Return (X, Y) of the center of cell containing provided text 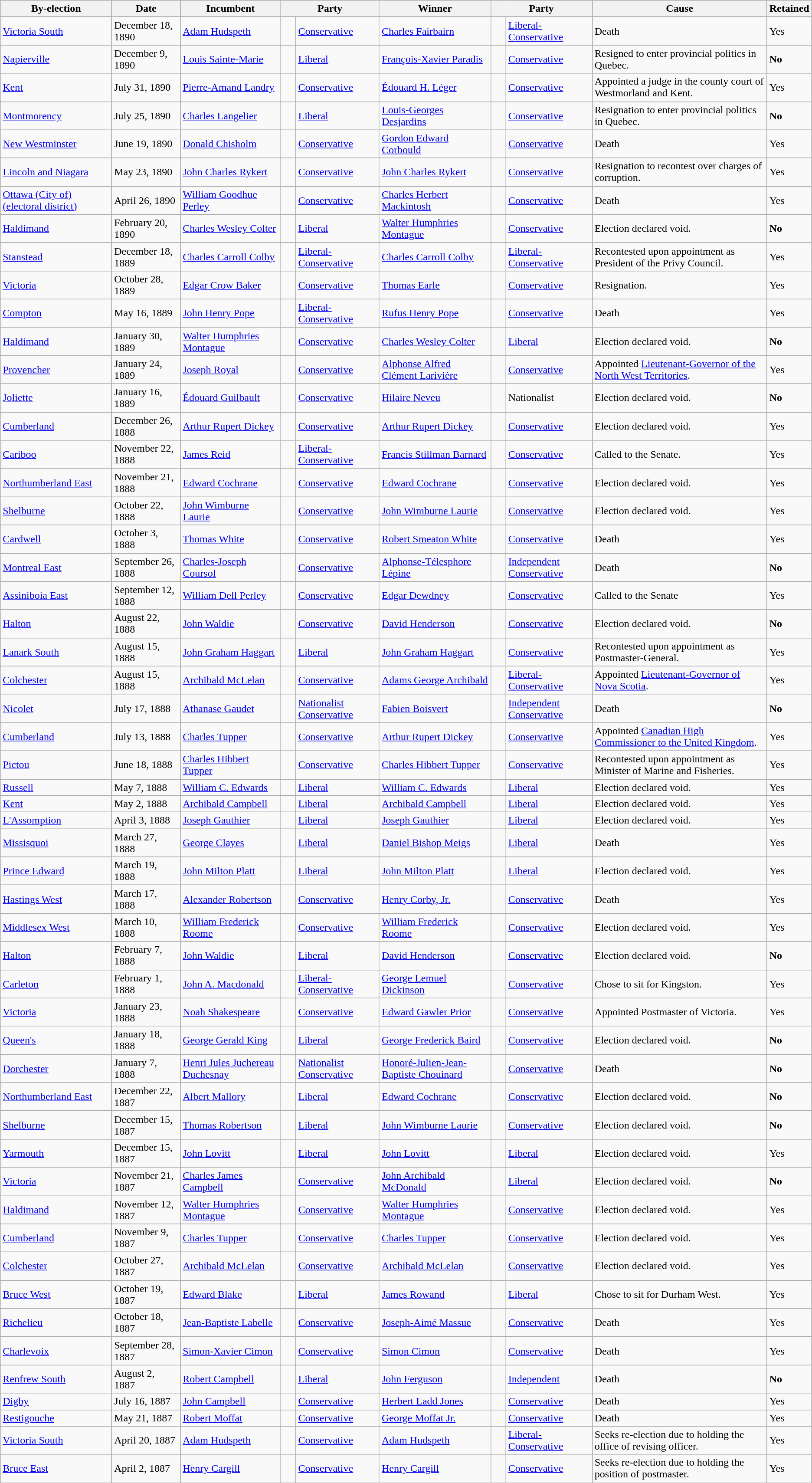
April 3, 1888 (146, 820)
Hastings West (56, 899)
Richelieu (56, 1322)
November 22, 1888 (146, 455)
January 24, 1889 (146, 370)
Resignation to recontest over charges of corruption. (679, 172)
Assiniboia East (56, 595)
Montreal East (56, 568)
Édouard H. Léger (435, 88)
July 17, 1888 (146, 708)
October 3, 1888 (146, 539)
Chose to sit for Kingston. (679, 984)
Carleton (56, 984)
Cardwell (56, 539)
Simon Cimon (435, 1351)
April 20, 1887 (146, 1440)
Fabien Boisvert (435, 708)
June 18, 1888 (146, 764)
August 2, 1887 (146, 1379)
July 25, 1890 (146, 115)
Charles James Campbell (231, 1181)
Noah Shakespeare (231, 1012)
April 2, 1887 (146, 1468)
November 21, 1887 (146, 1181)
Yarmouth (56, 1153)
William Goodhue Perley (231, 200)
July 31, 1890 (146, 88)
May 21, 1887 (146, 1418)
May 2, 1888 (146, 804)
February 1, 1888 (146, 984)
Charles Langelier (231, 115)
Appointed Canadian High Commissioner to the United Kingdom. (679, 737)
Herbert Ladd Jones (435, 1401)
Edgar Crow Baker (231, 285)
Athanase Gaudet (231, 708)
September 12, 1888 (146, 595)
May 7, 1888 (146, 787)
Edward Blake (231, 1295)
Called to the Senate (679, 595)
Date (146, 9)
Henry Corby, Jr. (435, 899)
Nationalist (549, 398)
November 21, 1888 (146, 482)
Napierville (56, 59)
Joliette (56, 398)
Appointed Postmaster of Victoria. (679, 1012)
John A. Macdonald (231, 984)
October 22, 1888 (146, 511)
James Rowand (435, 1295)
Ottawa (City of) (electoral district) (56, 200)
January 23, 1888 (146, 1012)
Queen's (56, 1040)
Stanstead (56, 257)
Alphonse-Télesphore Lépine (435, 568)
Joseph-Aimé Massue (435, 1322)
Albert Mallory (231, 1097)
Adams George Archibald (435, 680)
Missisquoi (56, 843)
Thomas Robertson (231, 1125)
Hilaire Neveu (435, 398)
Resignation to enter provincial politics in Quebec. (679, 115)
Joseph Royal (231, 370)
March 19, 1888 (146, 871)
Rufus Henry Pope (435, 313)
June 19, 1890 (146, 144)
George Moffat Jr. (435, 1418)
December 22, 1887 (146, 1097)
Lanark South (56, 652)
Thomas Earle (435, 285)
December 26, 1888 (146, 426)
February 7, 1888 (146, 955)
Simon-Xavier Cimon (231, 1351)
Dorchester (56, 1068)
January 18, 1888 (146, 1040)
Pictou (56, 764)
François-Xavier Paradis (435, 59)
Recontested upon appointment as President of the Privy Council. (679, 257)
Winner (435, 9)
L'Assomption (56, 820)
July 13, 1888 (146, 737)
October 19, 1887 (146, 1295)
Alphonse Alfred Clément Larivière (435, 370)
Cause (679, 9)
Compton (56, 313)
Recontested upon appointment as Minister of Marine and Fisheries. (679, 764)
January 16, 1889 (146, 398)
Seeks re-election due to holding the position of postmaster. (679, 1468)
Incumbent (231, 9)
December 9, 1890 (146, 59)
Louis Sainte-Marie (231, 59)
November 9, 1887 (146, 1238)
Bruce East (56, 1468)
Resignation. (679, 285)
John Archibald McDonald (435, 1181)
Henri Jules Juchereau Duchesnay (231, 1068)
May 16, 1889 (146, 313)
April 26, 1890 (146, 200)
George Frederick Baird (435, 1040)
Appointed Lieutenant-Governor of Nova Scotia. (679, 680)
Louis-Georges Desjardins (435, 115)
Honoré-Julien-Jean-Baptiste Chouinard (435, 1068)
Provencher (56, 370)
Called to the Senate. (679, 455)
Robert Smeaton White (435, 539)
October 18, 1887 (146, 1322)
March 17, 1888 (146, 899)
Appointed a judge in the county court of Westmorland and Kent. (679, 88)
March 27, 1888 (146, 843)
Charles Fairbairn (435, 31)
By-election (56, 9)
September 28, 1887 (146, 1351)
George Lemuel Dickinson (435, 984)
George Gerald King (231, 1040)
Chose to sit for Durham West. (679, 1295)
Cariboo (56, 455)
Édouard Guilbault (231, 398)
Prince Edward (56, 871)
John Campbell (231, 1401)
January 30, 1889 (146, 341)
Edward Gawler Prior (435, 1012)
Resigned to enter provincial politics in Quebec. (679, 59)
Independent (549, 1379)
March 10, 1888 (146, 928)
John Henry Pope (231, 313)
October 27, 1887 (146, 1266)
December 18, 1890 (146, 31)
October 28, 1889 (146, 285)
September 26, 1888 (146, 568)
Alexander Robertson (231, 899)
Renfrew South (56, 1379)
Retained (789, 9)
Pierre-Amand Landry (231, 88)
John Ferguson (435, 1379)
Jean-Baptiste Labelle (231, 1322)
January 7, 1888 (146, 1068)
Charlevoix (56, 1351)
Russell (56, 787)
Seeks re-election due to holding the office of revising officer. (679, 1440)
Francis Stillman Barnard (435, 455)
Nicolet (56, 708)
New Westminster (56, 144)
James Reid (231, 455)
Digby (56, 1401)
Robert Moffat (231, 1418)
Charles-Joseph Coursol (231, 568)
Gordon Edward Corbould (435, 144)
George Clayes (231, 843)
Recontested upon appointment as Postmaster-General. (679, 652)
Montmorency (56, 115)
William Dell Perley (231, 595)
Thomas White (231, 539)
August 22, 1888 (146, 624)
December 18, 1889 (146, 257)
Bruce West (56, 1295)
February 20, 1890 (146, 228)
Donald Chisholm (231, 144)
Edgar Dewdney (435, 595)
Restigouche (56, 1418)
Middlesex West (56, 928)
November 12, 1887 (146, 1210)
Charles Herbert Mackintosh (435, 200)
Robert Campbell (231, 1379)
May 23, 1890 (146, 172)
Lincoln and Niagara (56, 172)
July 16, 1887 (146, 1401)
Appointed Lieutenant-Governor of the North West Territories. (679, 370)
Daniel Bishop Meigs (435, 843)
